From the cell containing the given text, extract its center point as [x, y] coordinate. 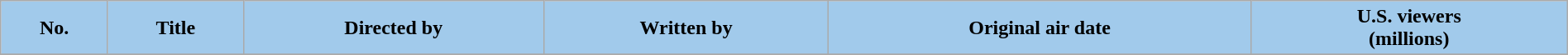
No. [55, 28]
U.S. viewers(millions) [1409, 28]
Original air date [1040, 28]
Written by [686, 28]
Title [175, 28]
Directed by [394, 28]
